Pinpoint the cell where the given text exists, returning its [X, Y] midpoint coordinate. 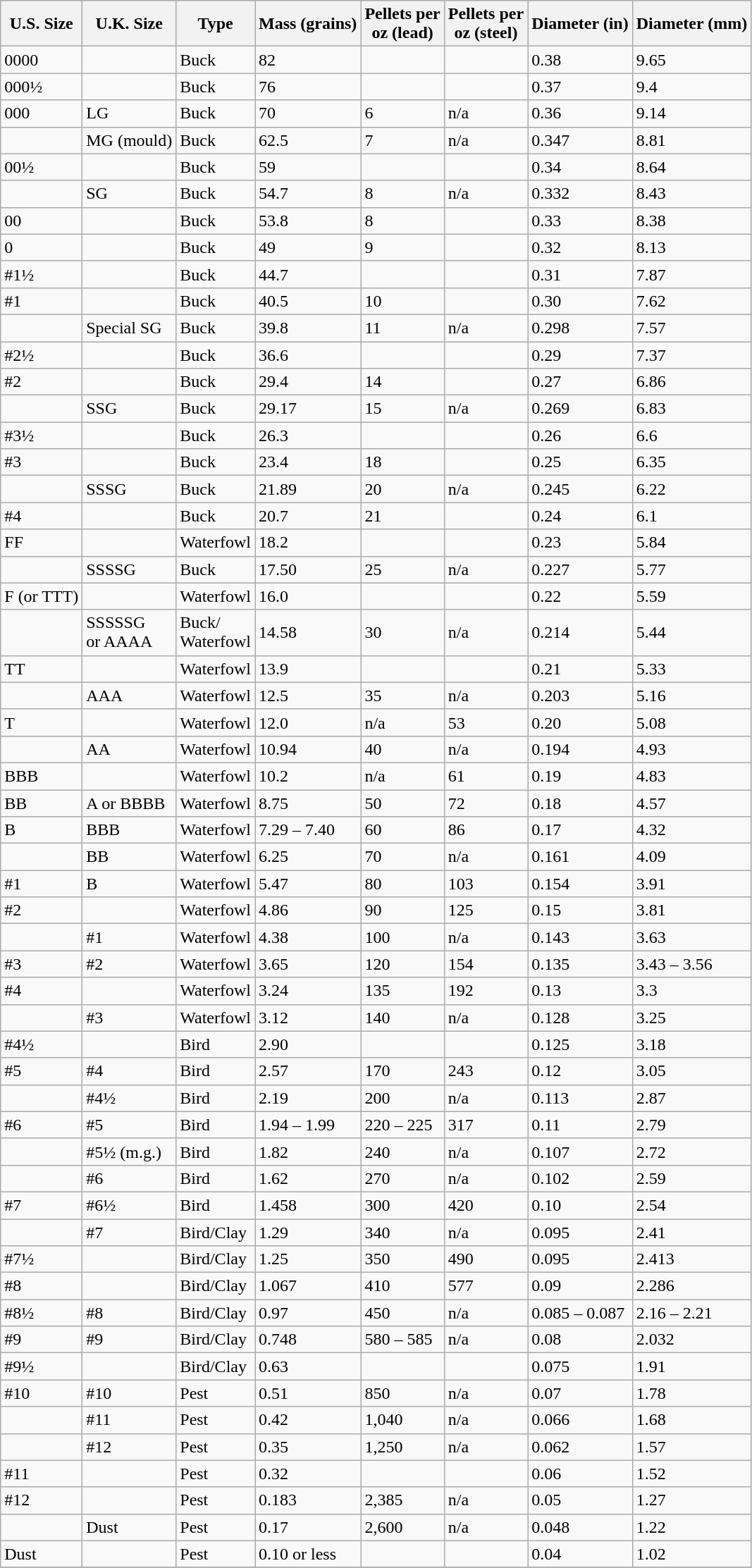
4.83 [692, 776]
0.11 [581, 1125]
3.43 – 3.56 [692, 964]
2.413 [692, 1259]
SG [130, 194]
0.214 [581, 633]
13.9 [308, 669]
0.203 [581, 696]
9 [402, 247]
SSG [130, 409]
59 [308, 167]
000½ [42, 87]
2.90 [308, 1044]
0.135 [581, 964]
0.36 [581, 113]
1,250 [402, 1447]
8.38 [692, 221]
2.79 [692, 1125]
0.27 [581, 382]
0.34 [581, 167]
0.97 [308, 1313]
5.84 [692, 543]
SSSG [130, 489]
3.65 [308, 964]
40.5 [308, 301]
103 [486, 884]
SSSSG [130, 569]
16.0 [308, 596]
2,385 [402, 1500]
0.35 [308, 1447]
0.332 [581, 194]
1.458 [308, 1205]
6.1 [692, 516]
7.57 [692, 328]
7 [402, 140]
53.8 [308, 221]
0.183 [308, 1500]
5.77 [692, 569]
61 [486, 776]
0.51 [308, 1393]
26.3 [308, 436]
0.42 [308, 1420]
5.16 [692, 696]
5.08 [692, 722]
0.26 [581, 436]
72 [486, 803]
18 [402, 462]
2.16 – 2.21 [692, 1313]
0.13 [581, 991]
0.125 [581, 1044]
0.08 [581, 1340]
12.5 [308, 696]
2.41 [692, 1233]
0.10 or less [308, 1554]
5.33 [692, 669]
2.87 [692, 1098]
3.63 [692, 937]
2.54 [692, 1205]
317 [486, 1125]
220 – 225 [402, 1125]
0.31 [581, 274]
1.78 [692, 1393]
170 [402, 1071]
Diameter (in) [581, 24]
12.0 [308, 722]
90 [402, 910]
86 [486, 830]
4.93 [692, 749]
0.25 [581, 462]
14.58 [308, 633]
1,040 [402, 1420]
270 [402, 1178]
300 [402, 1205]
2,600 [402, 1527]
10.2 [308, 776]
0.048 [581, 1527]
1.25 [308, 1259]
4.57 [692, 803]
154 [486, 964]
7.87 [692, 274]
2.57 [308, 1071]
8.81 [692, 140]
F (or TTT) [42, 596]
4.38 [308, 937]
29.17 [308, 409]
420 [486, 1205]
5.59 [692, 596]
U.K. Size [130, 24]
1.067 [308, 1286]
2.286 [692, 1286]
A or BBBB [130, 803]
7.37 [692, 354]
0.194 [581, 749]
850 [402, 1393]
0.22 [581, 596]
6.83 [692, 409]
0.19 [581, 776]
0.107 [581, 1152]
T [42, 722]
0.227 [581, 569]
6.22 [692, 489]
0.05 [581, 1500]
1.27 [692, 1500]
9.4 [692, 87]
6.35 [692, 462]
0.30 [581, 301]
2.72 [692, 1152]
6 [402, 113]
490 [486, 1259]
0.085 – 0.087 [581, 1313]
0.21 [581, 669]
4.86 [308, 910]
#1½ [42, 274]
580 – 585 [402, 1340]
8.64 [692, 167]
U.S. Size [42, 24]
1.68 [692, 1420]
0.63 [308, 1366]
4.32 [692, 830]
2.19 [308, 1098]
577 [486, 1286]
0.04 [581, 1554]
240 [402, 1152]
0.066 [581, 1420]
0.128 [581, 1018]
53 [486, 722]
3.91 [692, 884]
340 [402, 1233]
TT [42, 669]
2.59 [692, 1178]
29.4 [308, 382]
FF [42, 543]
49 [308, 247]
0.38 [581, 60]
AAA [130, 696]
82 [308, 60]
450 [402, 1313]
410 [402, 1286]
125 [486, 910]
23.4 [308, 462]
135 [402, 991]
120 [402, 964]
Special SG [130, 328]
36.6 [308, 354]
350 [402, 1259]
3.12 [308, 1018]
62.5 [308, 140]
00 [42, 221]
SSSSSGor AAAA [130, 633]
#3½ [42, 436]
243 [486, 1071]
1.91 [692, 1366]
0.161 [581, 857]
7.62 [692, 301]
0.15 [581, 910]
0000 [42, 60]
21 [402, 516]
#5½ (m.g.) [130, 1152]
11 [402, 328]
000 [42, 113]
30 [402, 633]
10 [402, 301]
0.07 [581, 1393]
0.37 [581, 87]
1.52 [692, 1474]
80 [402, 884]
Diameter (mm) [692, 24]
192 [486, 991]
44.7 [308, 274]
76 [308, 87]
39.8 [308, 328]
40 [402, 749]
0.23 [581, 543]
0.748 [308, 1340]
0.24 [581, 516]
9.14 [692, 113]
0.20 [581, 722]
0.062 [581, 1447]
Type [216, 24]
17.50 [308, 569]
54.7 [308, 194]
8.75 [308, 803]
0.143 [581, 937]
6.86 [692, 382]
AA [130, 749]
3.05 [692, 1071]
100 [402, 937]
MG (mould) [130, 140]
#9½ [42, 1366]
5.47 [308, 884]
0.12 [581, 1071]
3.24 [308, 991]
Pellets peroz (lead) [402, 24]
#7½ [42, 1259]
0.269 [581, 409]
1.82 [308, 1152]
1.29 [308, 1233]
0.298 [581, 328]
14 [402, 382]
3.25 [692, 1018]
25 [402, 569]
4.09 [692, 857]
9.65 [692, 60]
10.94 [308, 749]
1.94 – 1.99 [308, 1125]
20.7 [308, 516]
0.10 [581, 1205]
1.22 [692, 1527]
3.3 [692, 991]
0.09 [581, 1286]
1.57 [692, 1447]
Buck/Waterfowl [216, 633]
3.81 [692, 910]
3.18 [692, 1044]
35 [402, 696]
5.44 [692, 633]
0.113 [581, 1098]
0.075 [581, 1366]
6.6 [692, 436]
1.62 [308, 1178]
0.29 [581, 354]
#2½ [42, 354]
0 [42, 247]
6.25 [308, 857]
0.154 [581, 884]
18.2 [308, 543]
0.245 [581, 489]
0.18 [581, 803]
200 [402, 1098]
8.13 [692, 247]
60 [402, 830]
Mass (grains) [308, 24]
7.29 – 7.40 [308, 830]
1.02 [692, 1554]
21.89 [308, 489]
0.347 [581, 140]
15 [402, 409]
8.43 [692, 194]
Pellets peroz (steel) [486, 24]
20 [402, 489]
#8½ [42, 1313]
50 [402, 803]
0.102 [581, 1178]
00½ [42, 167]
LG [130, 113]
140 [402, 1018]
0.33 [581, 221]
2.032 [692, 1340]
0.06 [581, 1474]
#6½ [130, 1205]
